Determine the [x, y] coordinate at the center of the cell enclosing the given text.  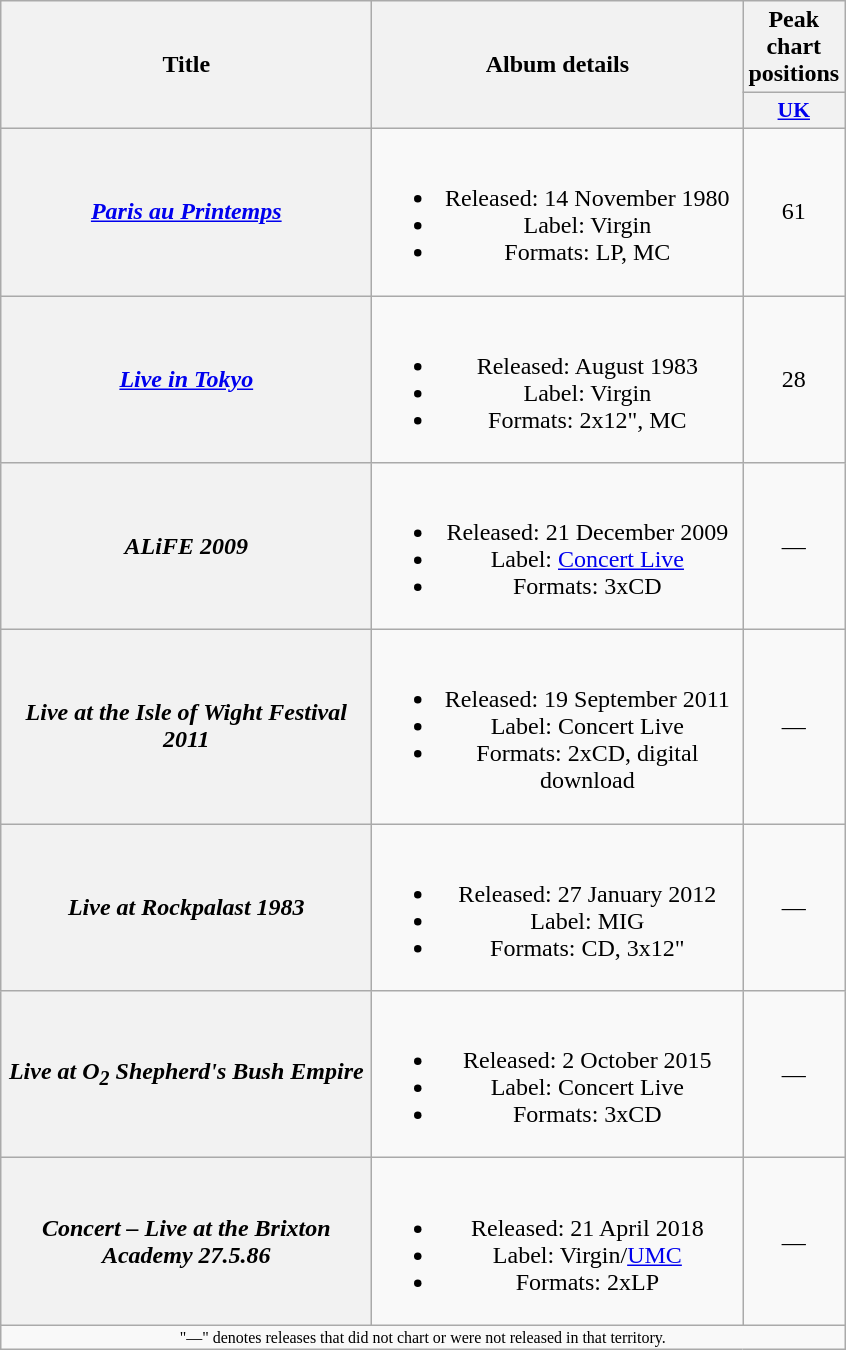
Live in Tokyo [186, 380]
Released: 21 April 2018Label: Virgin/UMCFormats: 2xLP [558, 1242]
Paris au Printemps [186, 212]
Released: 14 November 1980Label: VirginFormats: LP, MC [558, 212]
Live at the Isle of Wight Festival 2011 [186, 727]
Title [186, 65]
28 [794, 380]
Live at Rockpalast 1983 [186, 908]
Concert – Live at the Brixton Academy 27.5.86 [186, 1242]
Album details [558, 65]
Released: 27 January 2012Label: MIGFormats: CD, 3x12" [558, 908]
"—" denotes releases that did not chart or were not released in that territory. [423, 1337]
Released: 21 December 2009Label: Concert LiveFormats: 3xCD [558, 546]
Peak chart positions [794, 47]
ALiFE 2009 [186, 546]
UK [794, 111]
Live at O2 Shepherd's Bush Empire [186, 1074]
61 [794, 212]
Released: 19 September 2011Label: Concert LiveFormats: 2xCD, digital download [558, 727]
Released: 2 October 2015Label: Concert LiveFormats: 3xCD [558, 1074]
Released: August 1983Label: VirginFormats: 2x12", MC [558, 380]
